Find where the given text appears and provide that cell's center as (x, y) coordinate. 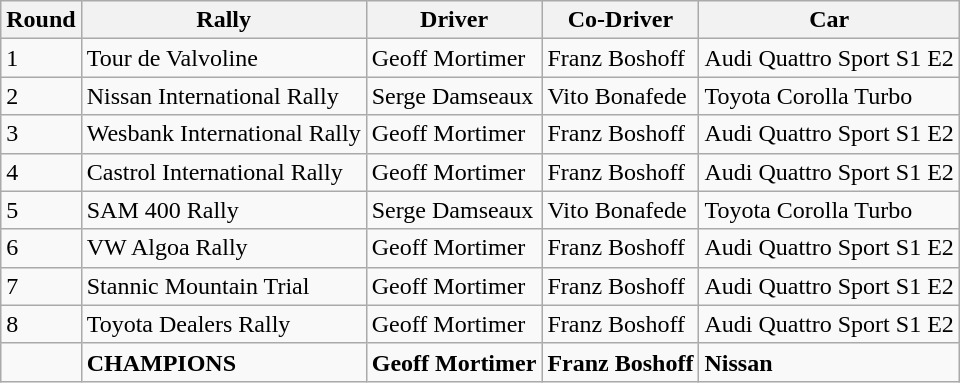
CHAMPIONS (224, 362)
Tour de Valvoline (224, 58)
Stannic Mountain Trial (224, 286)
6 (41, 248)
3 (41, 134)
5 (41, 210)
SAM 400 Rally (224, 210)
Driver (454, 20)
Co-Driver (620, 20)
4 (41, 172)
2 (41, 96)
Nissan (829, 362)
VW Algoa Rally (224, 248)
1 (41, 58)
7 (41, 286)
Castrol International Rally (224, 172)
Car (829, 20)
Wesbank International Rally (224, 134)
Nissan International Rally (224, 96)
Toyota Dealers Rally (224, 324)
Rally (224, 20)
8 (41, 324)
Round (41, 20)
